Return the [X, Y] coordinate for the center point of the cell that contains the specified text.  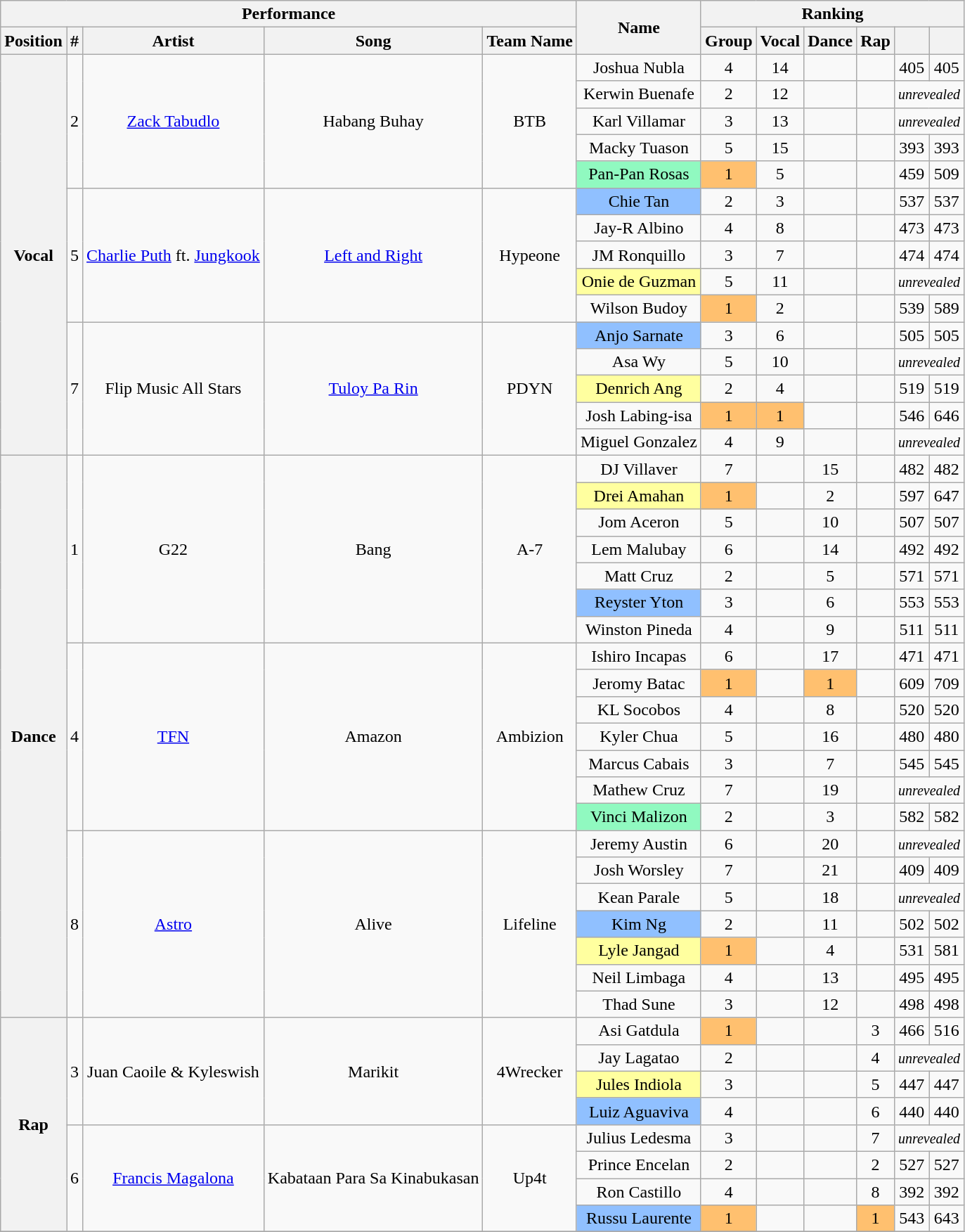
Position [34, 41]
Kim Ng [638, 924]
Asi Gatdula [638, 1031]
Jay-R Albino [638, 228]
KL Socobos [638, 710]
DJ Villaver [638, 469]
531 [912, 951]
Jules Indiola [638, 1084]
Denrich Ang [638, 389]
Asa Wy [638, 362]
509 [947, 174]
Wilson Budoy [638, 308]
Song [373, 41]
Matt Cruz [638, 576]
Lem Malubay [638, 549]
Habang Buhay [373, 121]
Bang [373, 549]
Russu Laurente [638, 1219]
581 [947, 951]
Lifeline [530, 924]
543 [912, 1219]
643 [947, 1219]
A-7 [530, 549]
20 [831, 844]
Name [638, 27]
Alive [373, 924]
589 [947, 308]
646 [947, 416]
Francis Magalona [174, 1178]
Amazon [373, 736]
Macky Tuason [638, 148]
4Wrecker [530, 1071]
Flip Music All Stars [174, 389]
Charlie Puth ft. Jungkook [174, 255]
17 [831, 656]
516 [947, 1031]
BTB [530, 121]
Juan Caoile & Kyleswish [174, 1071]
18 [831, 897]
Drei Amahan [638, 496]
Neil Limbaga [638, 977]
647 [947, 496]
Marcus Cabais [638, 763]
Winston Pineda [638, 629]
Artist [174, 41]
Team Name [530, 41]
539 [912, 308]
Jom Aceron [638, 522]
Zack Tabudlo [174, 121]
Hypeone [530, 255]
Kean Parale [638, 897]
Astro [174, 924]
Karl Villamar [638, 121]
Performance [289, 14]
Vinci Malizon [638, 817]
Jeromy Batac [638, 683]
Mathew Cruz [638, 790]
Luiz Aguaviva [638, 1111]
Pan-Pan Rosas [638, 174]
Marikit [373, 1071]
Kabataan Para Sa Kinabukasan [373, 1178]
Kyler Chua [638, 736]
Left and Right [373, 255]
Miguel Gonzalez [638, 442]
# [75, 41]
Ambizion [530, 736]
Group [728, 41]
Up4t [530, 1178]
Anjo Sarnate [638, 335]
Josh Labing-isa [638, 416]
Prince Encelan [638, 1164]
709 [947, 683]
466 [912, 1031]
597 [912, 496]
TFN [174, 736]
16 [831, 736]
Ron Castillo [638, 1192]
Ishiro Incapas [638, 656]
19 [831, 790]
Chie Tan [638, 201]
Joshua Nubla [638, 68]
Onie de Guzman [638, 281]
Josh Worsley [638, 871]
21 [831, 871]
546 [912, 416]
Jay Lagatao [638, 1058]
Reyster Yton [638, 603]
609 [912, 683]
Ranking [832, 14]
Lyle Jangad [638, 951]
G22 [174, 549]
459 [912, 174]
Jeremy Austin [638, 844]
PDYN [530, 389]
Kerwin Buenafe [638, 94]
JM Ronquillo [638, 255]
Thad Sune [638, 1004]
Julius Ledesma [638, 1138]
Tuloy Pa Rin [373, 389]
